Output the (x, y) coordinate of the center of the cell containing the given text.  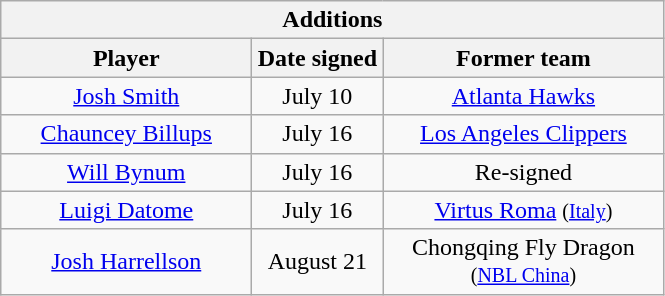
Virtus Roma (Italy) (524, 210)
Will Bynum (126, 172)
Luigi Datome (126, 210)
Additions (332, 20)
Date signed (318, 58)
Atlanta Hawks (524, 96)
Player (126, 58)
Chongqing Fly Dragon (NBL China) (524, 262)
July 10 (318, 96)
Josh Smith (126, 96)
Former team (524, 58)
August 21 (318, 262)
Chauncey Billups (126, 134)
Los Angeles Clippers (524, 134)
Josh Harrellson (126, 262)
Re-signed (524, 172)
